Find where the given text appears and provide that cell's center as (x, y) coordinate. 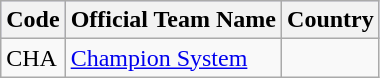
Code (33, 20)
Official Team Name (173, 20)
CHA (33, 58)
Country (331, 20)
Champion System (173, 58)
